Scan for the cell matching the given text and deliver its [X, Y] coordinate at center. 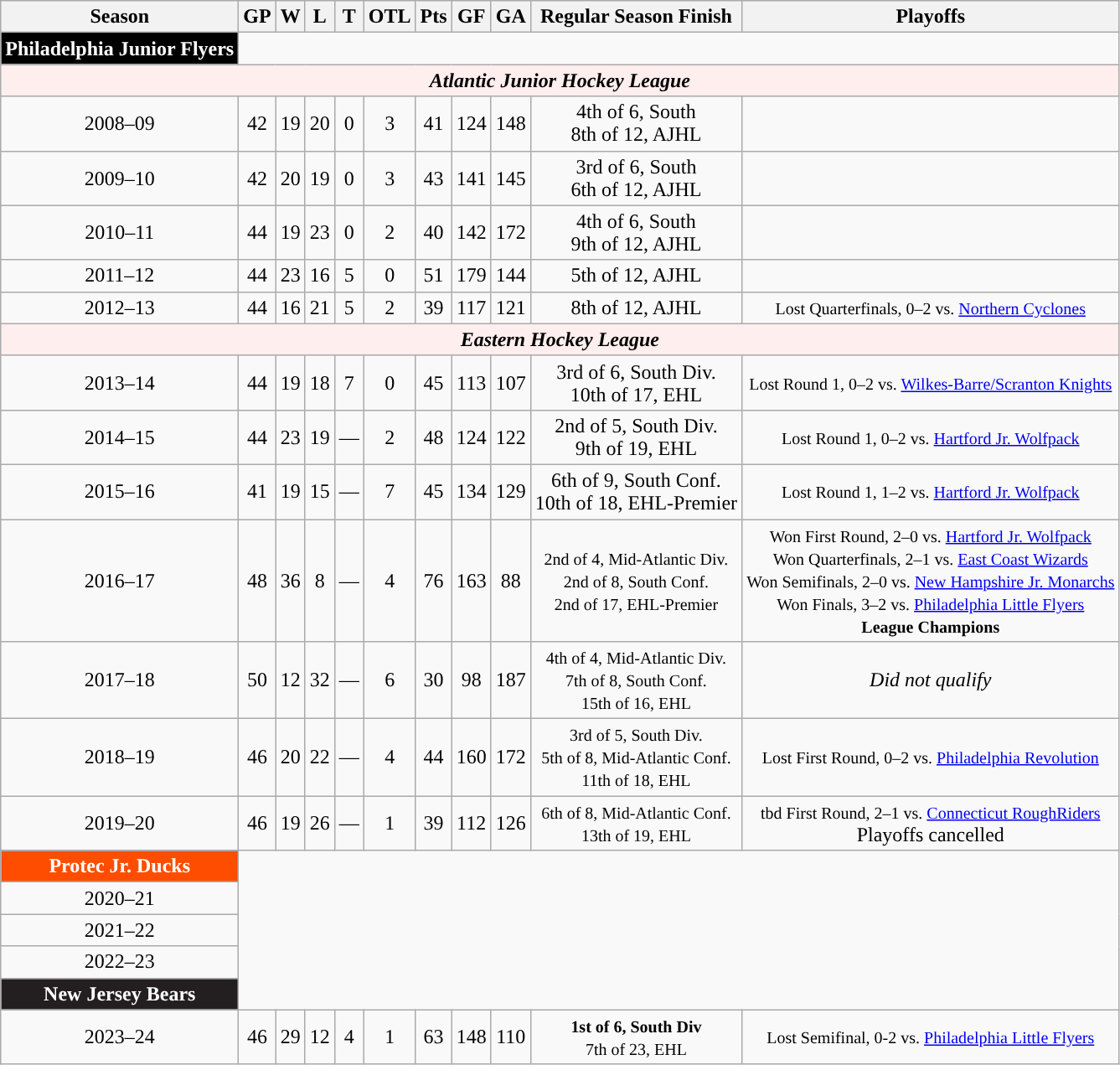
6th of 9, South Conf.10th of 18, EHL-Premier [636, 491]
Did not qualify [931, 680]
40 [434, 233]
3rd of 6, South6th of 12, AJHL [636, 178]
29 [290, 1037]
144 [511, 276]
50 [257, 680]
4th of 6, South9th of 12, AJHL [636, 233]
Protec Jr. Ducks [120, 866]
Atlantic Junior Hockey League [560, 80]
187 [511, 680]
88 [511, 581]
179 [471, 276]
142 [471, 233]
Lost Round 1, 0–2 vs. Wilkes-Barre/Scranton Knights [931, 382]
4th of 4, Mid-Atlantic Div.7th of 8, South Conf.15th of 16, EHL [636, 680]
160 [471, 757]
Philadelphia Junior Flyers [120, 49]
2017–18 [120, 680]
2014–15 [120, 437]
2013–14 [120, 382]
129 [511, 491]
GA [511, 17]
32 [320, 680]
134 [471, 491]
2008–09 [120, 124]
L [320, 17]
141 [471, 178]
2009–10 [120, 178]
2022–23 [120, 962]
2020–21 [120, 898]
2nd of 4, Mid-Atlantic Div.2nd of 8, South Conf.2nd of 17, EHL-Premier [636, 581]
21 [320, 308]
4th of 6, South8th of 12, AJHL [636, 124]
6 [390, 680]
51 [434, 276]
Lost Quarterfinals, 0–2 vs. Northern Cyclones [931, 308]
18 [320, 382]
2021–22 [120, 930]
3rd of 6, South Div.10th of 17, EHL [636, 382]
113 [471, 382]
Season [120, 17]
2010–11 [120, 233]
6th of 8, Mid-Atlantic Conf.13th of 19, EHL [636, 823]
36 [290, 581]
Lost Round 1, 0–2 vs. Hartford Jr. Wolfpack [931, 437]
117 [471, 308]
15 [320, 491]
145 [511, 178]
GP [257, 17]
2016–17 [120, 581]
98 [471, 680]
121 [511, 308]
2018–19 [120, 757]
Pts [434, 17]
2nd of 5, South Div.9th of 19, EHL [636, 437]
43 [434, 178]
2015–16 [120, 491]
107 [511, 382]
5th of 12, AJHL [636, 276]
63 [434, 1037]
3rd of 5, South Div.5th of 8, Mid-Atlantic Conf.11th of 18, EHL [636, 757]
126 [511, 823]
GF [471, 17]
8 [320, 581]
tbd First Round, 2–1 vs. Connecticut RoughRidersPlayoffs cancelled [931, 823]
22 [320, 757]
2023–24 [120, 1037]
Playoffs [931, 17]
110 [511, 1037]
163 [471, 581]
2019–20 [120, 823]
Lost Semifinal, 0-2 vs. Philadelphia Little Flyers [931, 1037]
122 [511, 437]
1st of 6, South Div7th of 23, EHL [636, 1037]
2012–13 [120, 308]
30 [434, 680]
OTL [390, 17]
76 [434, 581]
Eastern Hockey League [560, 339]
Regular Season Finish [636, 17]
2011–12 [120, 276]
T [348, 17]
Lost First Round, 0–2 vs. Philadelphia Revolution [931, 757]
Lost Round 1, 1–2 vs. Hartford Jr. Wolfpack [931, 491]
26 [320, 823]
W [290, 17]
8th of 12, AJHL [636, 308]
New Jersey Bears [120, 994]
112 [471, 823]
